Scan for the cell matching the given text and deliver its (X, Y) coordinate at center. 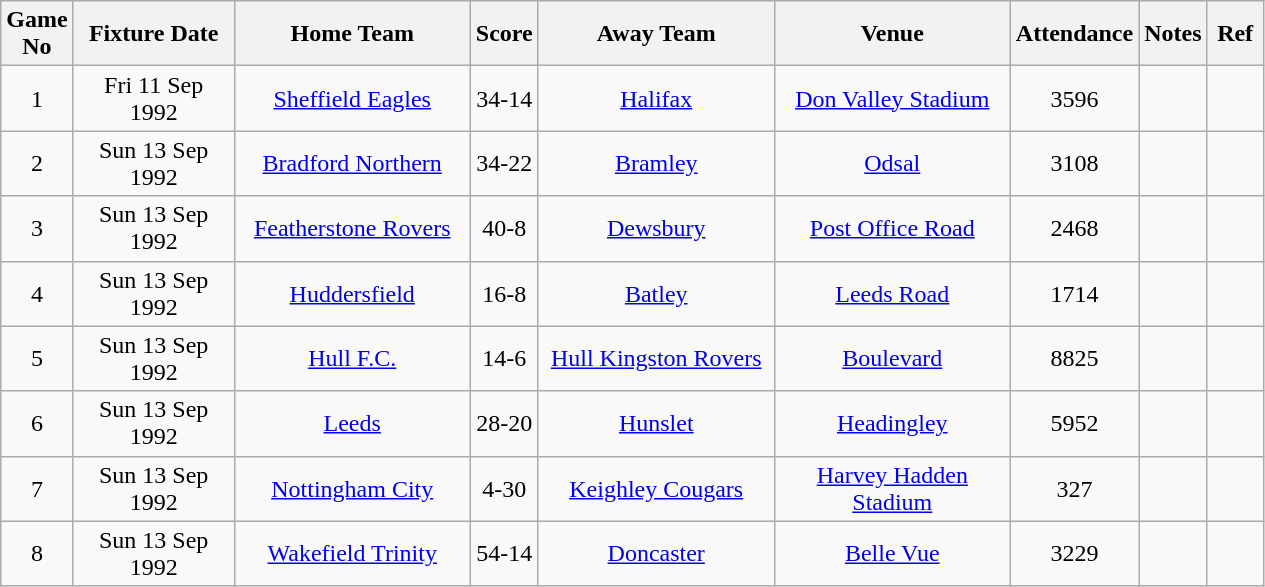
6 (37, 424)
Headingley (892, 424)
28-20 (504, 424)
Halifax (656, 98)
Belle Vue (892, 554)
Boulevard (892, 358)
Wakefield Trinity (352, 554)
1 (37, 98)
4-30 (504, 488)
3596 (1074, 98)
8 (37, 554)
5 (37, 358)
2 (37, 164)
Leeds Road (892, 294)
3108 (1074, 164)
Hunslet (656, 424)
Doncaster (656, 554)
Nottingham City (352, 488)
34-22 (504, 164)
16-8 (504, 294)
Huddersfield (352, 294)
Sheffield Eagles (352, 98)
Attendance (1074, 34)
40-8 (504, 228)
Venue (892, 34)
Don Valley Stadium (892, 98)
Post Office Road (892, 228)
Odsal (892, 164)
Home Team (352, 34)
34-14 (504, 98)
Hull Kingston Rovers (656, 358)
Notes (1173, 34)
Score (504, 34)
54-14 (504, 554)
1714 (1074, 294)
3 (37, 228)
8825 (1074, 358)
327 (1074, 488)
Hull F.C. (352, 358)
Dewsbury (656, 228)
Keighley Cougars (656, 488)
Batley (656, 294)
Fri 11 Sep 1992 (154, 98)
2468 (1074, 228)
3229 (1074, 554)
Bramley (656, 164)
Featherstone Rovers (352, 228)
Bradford Northern (352, 164)
Fixture Date (154, 34)
14-6 (504, 358)
5952 (1074, 424)
7 (37, 488)
Ref (1235, 34)
Leeds (352, 424)
Away Team (656, 34)
Game No (37, 34)
Harvey Hadden Stadium (892, 488)
4 (37, 294)
